Return the [x, y] coordinate for the center point of the cell that contains the specified text.  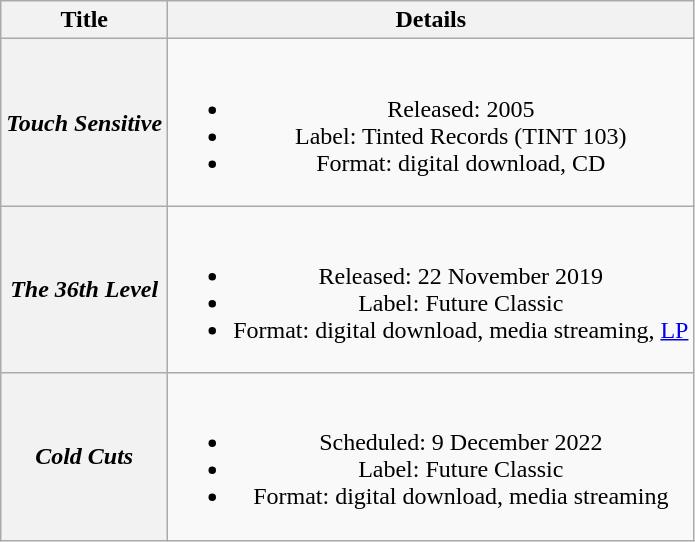
Details [431, 20]
The 36th Level [84, 290]
Scheduled: 9 December 2022Label: Future ClassicFormat: digital download, media streaming [431, 456]
Touch Sensitive [84, 122]
Released: 2005Label: Tinted Records (TINT 103)Format: digital download, CD [431, 122]
Title [84, 20]
Cold Cuts [84, 456]
Released: 22 November 2019Label: Future ClassicFormat: digital download, media streaming, LP [431, 290]
